Pinpoint the cell where the given text exists, returning its [X, Y] midpoint coordinate. 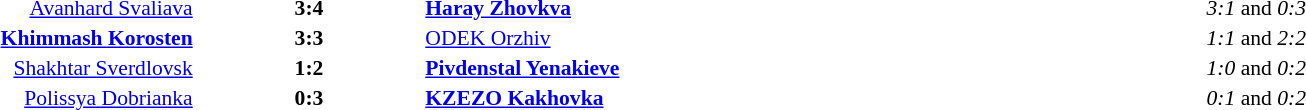
ODEK Orzhiv [613, 38]
Pivdenstal Yenakieve [613, 68]
1:2 [310, 68]
3:3 [310, 38]
